Extract the (x, y) coordinate from the center of the cell holding the provided text.  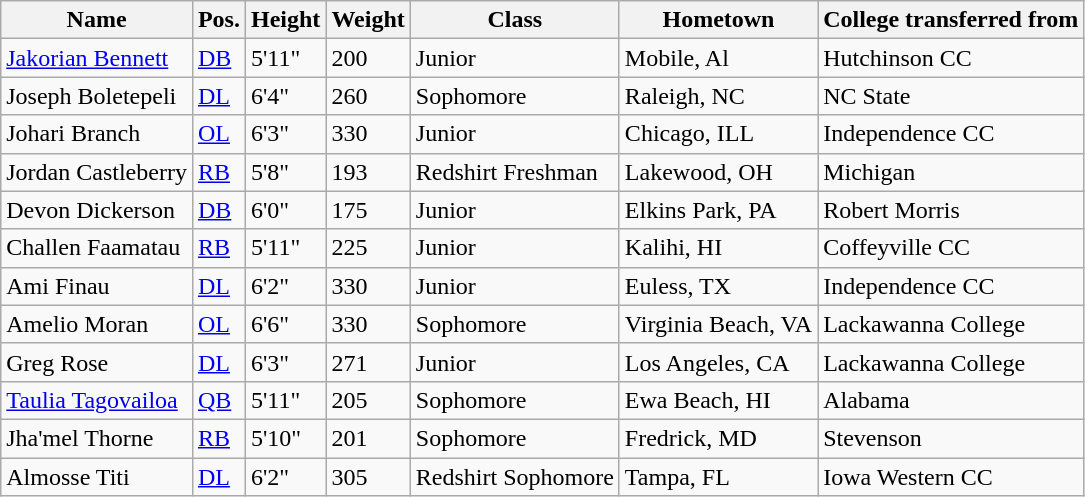
205 (368, 400)
6'4" (285, 96)
175 (368, 210)
Height (285, 20)
Robert Morris (951, 210)
Amelio Moran (97, 324)
Fredrick, MD (718, 438)
Greg Rose (97, 362)
Iowa Western CC (951, 477)
Weight (368, 20)
Ami Finau (97, 286)
Jha'mel Thorne (97, 438)
Tampa, FL (718, 477)
Chicago, ILL (718, 134)
201 (368, 438)
QB (218, 400)
Taulia Tagovailoa (97, 400)
Pos. (218, 20)
Michigan (951, 172)
Jordan Castleberry (97, 172)
5'10" (285, 438)
Hutchinson CC (951, 58)
Class (514, 20)
5'8" (285, 172)
260 (368, 96)
Redshirt Sophomore (514, 477)
NC State (951, 96)
Hometown (718, 20)
Challen Faamatau (97, 248)
Stevenson (951, 438)
193 (368, 172)
Los Angeles, CA (718, 362)
Lakewood, OH (718, 172)
College transferred from (951, 20)
Virginia Beach, VA (718, 324)
Joseph Boletepeli (97, 96)
225 (368, 248)
Name (97, 20)
200 (368, 58)
271 (368, 362)
Coffeyville CC (951, 248)
Redshirt Freshman (514, 172)
305 (368, 477)
Alabama (951, 400)
6'0" (285, 210)
Mobile, Al (718, 58)
Johari Branch (97, 134)
Ewa Beach, HI (718, 400)
Raleigh, NC (718, 96)
Jakorian Bennett (97, 58)
Almosse Titi (97, 477)
6'6" (285, 324)
Elkins Park, PA (718, 210)
Devon Dickerson (97, 210)
Euless, TX (718, 286)
Kalihi, HI (718, 248)
